Pinpoint the cell where the given text exists, returning its (X, Y) midpoint coordinate. 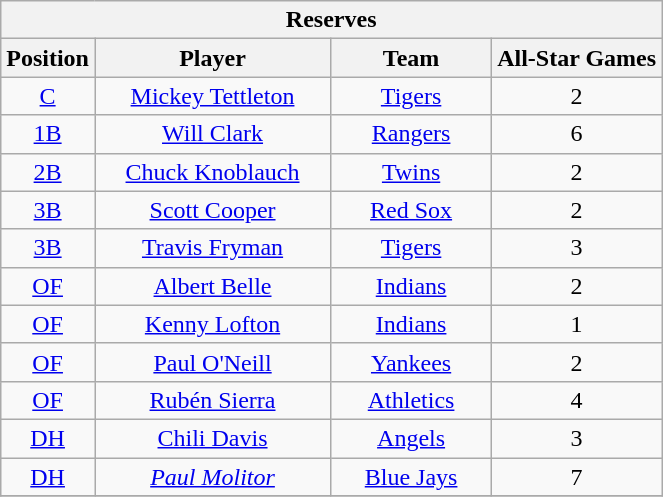
4 (577, 400)
7 (577, 477)
1 (577, 324)
6 (577, 134)
Rangers (412, 134)
Chuck Knoblauch (212, 172)
Paul O'Neill (212, 362)
Angels (412, 438)
Reserves (332, 20)
Team (412, 58)
Rubén Sierra (212, 400)
2B (48, 172)
Will Clark (212, 134)
1B (48, 134)
Chili Davis (212, 438)
Yankees (412, 362)
All-Star Games (577, 58)
Player (212, 58)
Albert Belle (212, 286)
Blue Jays (412, 477)
Red Sox (412, 210)
Travis Fryman (212, 248)
Kenny Lofton (212, 324)
Scott Cooper (212, 210)
Athletics (412, 400)
C (48, 96)
Twins (412, 172)
Mickey Tettleton (212, 96)
Position (48, 58)
Paul Molitor (212, 477)
